Detect which cell encompasses the target text, then output its (X, Y) center coordinate. 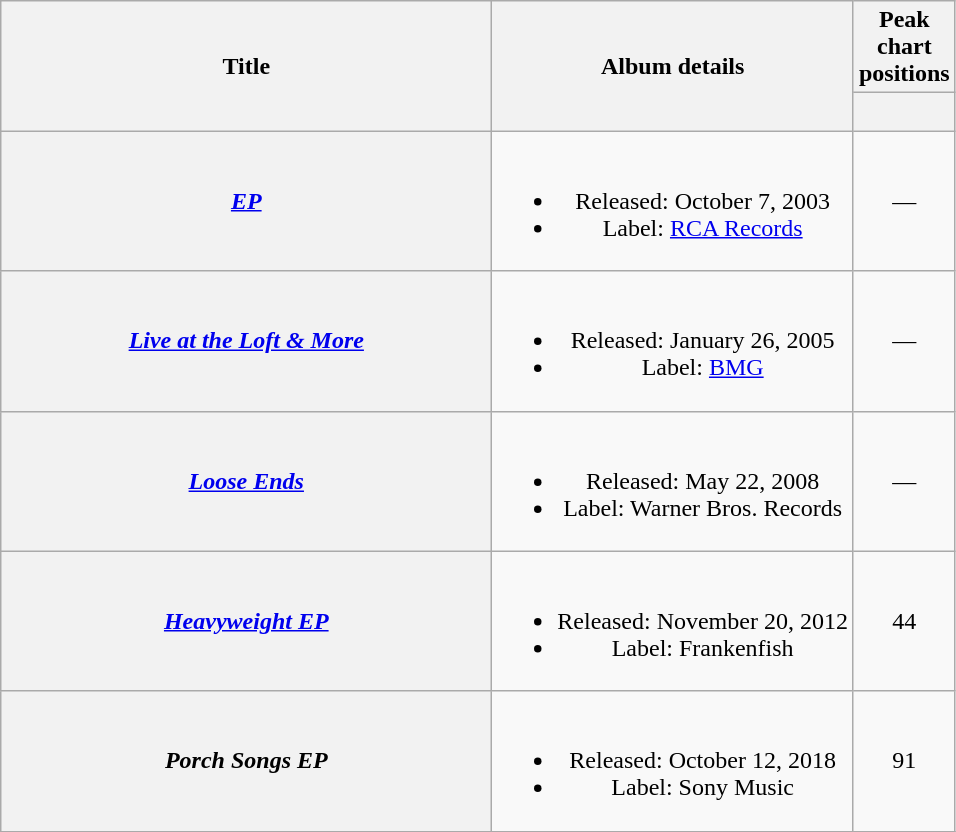
44 (904, 621)
91 (904, 761)
Album details (673, 66)
Loose Ends (246, 481)
Live at the Loft & More (246, 341)
EP (246, 201)
Released: October 7, 2003Label: RCA Records (673, 201)
Released: October 12, 2018Label: Sony Music (673, 761)
Peak chart positions (904, 47)
Porch Songs EP (246, 761)
Released: January 26, 2005Label: BMG (673, 341)
Title (246, 66)
Released: May 22, 2008Label: Warner Bros. Records (673, 481)
Heavyweight EP (246, 621)
Released: November 20, 2012Label: Frankenfish (673, 621)
